Return (x, y) of the center of cell containing provided text 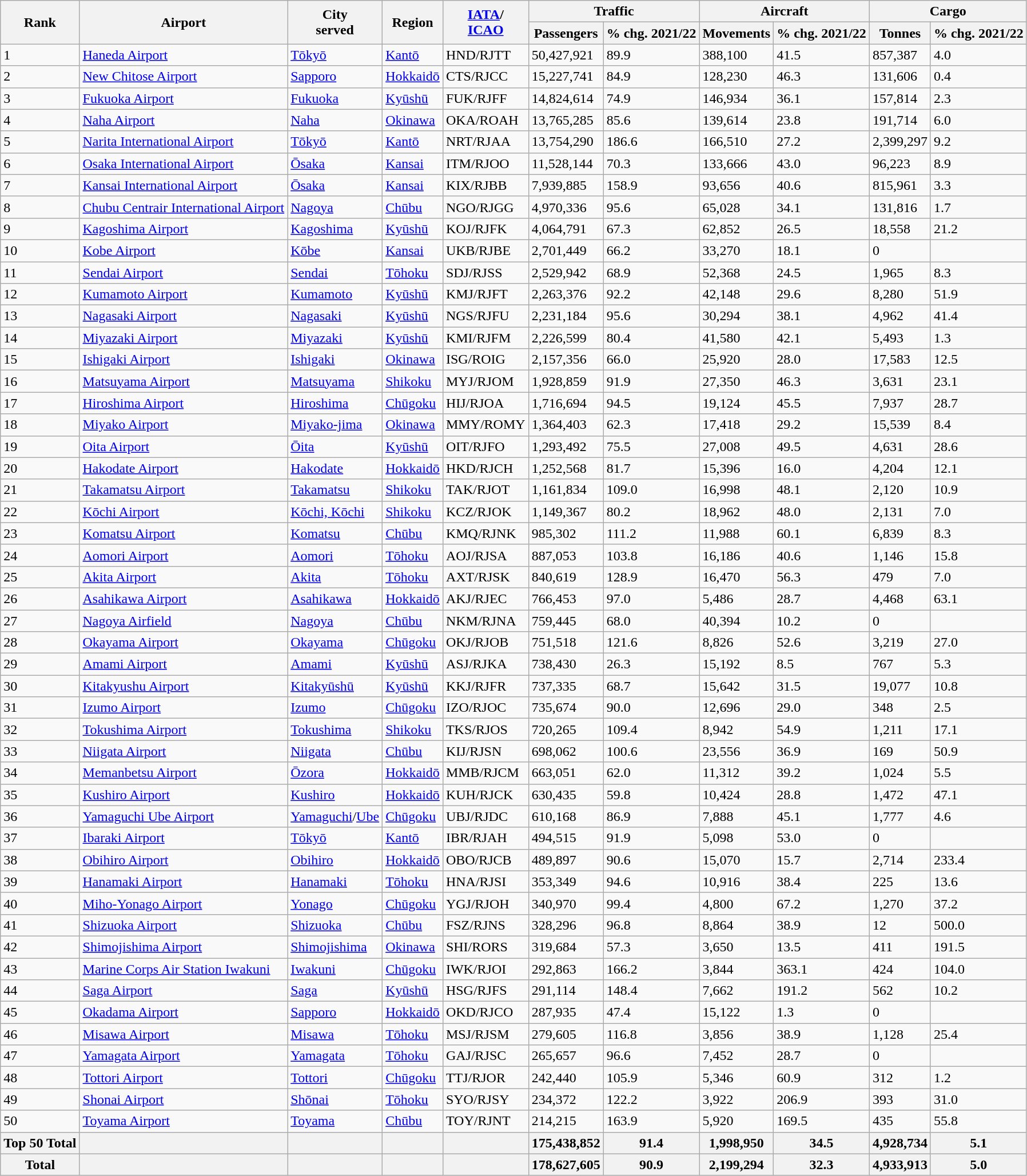
3,856 (737, 1034)
HND/RJTT (485, 55)
68.9 (651, 273)
5 (40, 142)
Haneda Airport (184, 55)
5,920 (737, 1121)
5,098 (737, 838)
74.9 (651, 98)
206.9 (822, 1099)
103.8 (651, 555)
1,024 (900, 773)
16,470 (737, 577)
41.4 (978, 316)
128,230 (737, 77)
35 (40, 795)
94.6 (651, 882)
1,472 (900, 795)
Obihiro Airport (184, 860)
163.9 (651, 1121)
23.8 (822, 120)
81.7 (651, 468)
26.5 (822, 229)
20 (40, 468)
42,148 (737, 294)
45.5 (822, 403)
13,765,285 (566, 120)
41.5 (822, 55)
424 (900, 969)
Nagasaki Airport (184, 316)
Shizuoka (335, 925)
60.9 (822, 1078)
Tokushima Airport (184, 729)
23 (40, 533)
45 (40, 1012)
67.3 (651, 229)
34 (40, 773)
4.0 (978, 55)
93,656 (737, 185)
5.5 (978, 773)
Miyazaki (335, 338)
49 (40, 1099)
39.2 (822, 773)
66.0 (651, 360)
328,296 (566, 925)
698,062 (566, 751)
47.4 (651, 1012)
29.6 (822, 294)
15,122 (737, 1012)
186.6 (651, 142)
28.6 (978, 447)
Kitakyūshū (335, 686)
494,515 (566, 838)
42.1 (822, 338)
5.3 (978, 664)
Top 50 Total (40, 1143)
393 (900, 1099)
28.0 (822, 360)
7,662 (737, 991)
Yamaguchi/Ube (335, 816)
44 (40, 991)
Kōbe (335, 250)
Akita Airport (184, 577)
3,219 (900, 643)
10,424 (737, 795)
MMB/RJCM (485, 773)
IWK/RJOI (485, 969)
191.2 (822, 991)
AKJ/RJEC (485, 599)
1.2 (978, 1078)
Fukuoka Airport (184, 98)
Kansai International Airport (184, 185)
Niigata Airport (184, 751)
17,418 (737, 425)
19 (40, 447)
Kumamoto (335, 294)
94.5 (651, 403)
33 (40, 751)
19,124 (737, 403)
24 (40, 555)
2,231,184 (566, 316)
19,077 (900, 686)
Amami Airport (184, 664)
MSJ/RJSM (485, 1034)
191,714 (900, 120)
32.3 (822, 1165)
2.3 (978, 98)
1,716,694 (566, 403)
7,888 (737, 816)
Ibaraki Airport (184, 838)
40 (40, 903)
Kumamoto Airport (184, 294)
15,227,741 (566, 77)
Miho-Yonago Airport (184, 903)
29.0 (822, 708)
Obihiro (335, 860)
11,312 (737, 773)
148.4 (651, 991)
Komatsu Airport (184, 533)
49.5 (822, 447)
21.2 (978, 229)
56.3 (822, 577)
122.2 (651, 1099)
109.4 (651, 729)
45.1 (822, 816)
NKM/RJNA (485, 620)
Nagasaki (335, 316)
2,263,376 (566, 294)
Hanamaki Airport (184, 882)
30 (40, 686)
16,998 (737, 490)
2,714 (900, 860)
242,440 (566, 1078)
32 (40, 729)
25 (40, 577)
225 (900, 882)
4,204 (900, 468)
HNA/RJSI (485, 882)
9 (40, 229)
4,468 (900, 599)
15.7 (822, 860)
27.2 (822, 142)
ASJ/RJKA (485, 664)
Kushiro (335, 795)
Chubu Centrair International Airport (184, 207)
Hiroshima Airport (184, 403)
146,934 (737, 98)
ITM/RJOO (485, 164)
12,696 (737, 708)
4.6 (978, 816)
Oita Airport (184, 447)
Sendai Airport (184, 273)
Misawa (335, 1034)
60.1 (822, 533)
1,364,403 (566, 425)
Matsuyama (335, 381)
353,349 (566, 882)
HKD/RJCH (485, 468)
48.1 (822, 490)
6 (40, 164)
11 (40, 273)
OBO/RJCB (485, 860)
SHI/RORS (485, 947)
75.5 (651, 447)
Ōzora (335, 773)
Cityserved (335, 22)
2.5 (978, 708)
Akita (335, 577)
1,928,859 (566, 381)
985,302 (566, 533)
363.1 (822, 969)
Izumo Airport (184, 708)
291,114 (566, 991)
Hakodate (335, 468)
54.9 (822, 729)
38.1 (822, 316)
Marine Corps Air Station Iwakuni (184, 969)
13,754,290 (566, 142)
TTJ/RJOR (485, 1078)
Kagoshima (335, 229)
1,777 (900, 816)
166,510 (737, 142)
1,252,568 (566, 468)
Cargo (948, 11)
265,657 (566, 1056)
Takamatsu Airport (184, 490)
15,396 (737, 468)
70.3 (651, 164)
388,100 (737, 55)
26.3 (651, 664)
Saga (335, 991)
489,897 (566, 860)
96,223 (900, 164)
169.5 (822, 1121)
Airport (184, 22)
CTS/RJCC (485, 77)
KMJ/RJFT (485, 294)
9.2 (978, 142)
128.9 (651, 577)
65,028 (737, 207)
39 (40, 882)
10.8 (978, 686)
191.5 (978, 947)
26 (40, 599)
Tottori Airport (184, 1078)
Naha Airport (184, 120)
411 (900, 947)
Shonai Airport (184, 1099)
62,852 (737, 229)
109.0 (651, 490)
857,387 (900, 55)
68.7 (651, 686)
29 (40, 664)
90.9 (651, 1165)
36.1 (822, 98)
105.9 (651, 1078)
OKJ/RJOB (485, 643)
Osaka International Airport (184, 164)
OKD/RJCO (485, 1012)
UBJ/RJDC (485, 816)
Shimojishima Airport (184, 947)
8.4 (978, 425)
133,666 (737, 164)
751,518 (566, 643)
15,070 (737, 860)
80.2 (651, 512)
43.0 (822, 164)
47.1 (978, 795)
11,988 (737, 533)
Rank (40, 22)
4,928,734 (900, 1143)
MYJ/RJOM (485, 381)
5,486 (737, 599)
Hiroshima (335, 403)
234,372 (566, 1099)
157,814 (900, 98)
48.0 (822, 512)
16.0 (822, 468)
TKS/RJOS (485, 729)
17,583 (900, 360)
37.2 (978, 903)
36.9 (822, 751)
0.4 (978, 77)
340,970 (566, 903)
815,961 (900, 185)
23.1 (978, 381)
62.3 (651, 425)
5,493 (900, 338)
HIJ/RJOA (485, 403)
24.5 (822, 273)
104.0 (978, 969)
43 (40, 969)
52.6 (822, 643)
10 (40, 250)
1,149,367 (566, 512)
6,839 (900, 533)
887,053 (566, 555)
500.0 (978, 925)
47 (40, 1056)
YGJ/RJOH (485, 903)
KIX/RJBB (485, 185)
8.5 (822, 664)
Shizuoka Airport (184, 925)
630,435 (566, 795)
37 (40, 838)
4,631 (900, 447)
3 (40, 98)
Okayama Airport (184, 643)
UKB/RJBE (485, 250)
Iwakuni (335, 969)
737,335 (566, 686)
46 (40, 1034)
40,394 (737, 620)
Movements (737, 33)
Komatsu (335, 533)
FSZ/RJNS (485, 925)
840,619 (566, 577)
3,631 (900, 381)
Total (40, 1165)
57.3 (651, 947)
Amami (335, 664)
4,800 (737, 903)
22 (40, 512)
8,864 (737, 925)
Shōnai (335, 1099)
IATA/ICAO (485, 22)
166.2 (651, 969)
90.6 (651, 860)
27 (40, 620)
38 (40, 860)
348 (900, 708)
4,933,913 (900, 1165)
KIJ/RJSN (485, 751)
3,922 (737, 1099)
41,580 (737, 338)
Okayama (335, 643)
2,701,449 (566, 250)
Izumo (335, 708)
759,445 (566, 620)
Toyama (335, 1121)
67.2 (822, 903)
IZO/RJOC (485, 708)
Matsuyama Airport (184, 381)
Yamaguchi Ube Airport (184, 816)
Toyama Airport (184, 1121)
Naha (335, 120)
59.8 (651, 795)
Kagoshima Airport (184, 229)
Hakodate Airport (184, 468)
27,008 (737, 447)
2,131 (900, 512)
139,614 (737, 120)
FUK/RJFF (485, 98)
27.0 (978, 643)
1,161,834 (566, 490)
6.0 (978, 120)
2,199,294 (737, 1165)
Narita International Airport (184, 142)
Takamatsu (335, 490)
18,558 (900, 229)
80.4 (651, 338)
10,916 (737, 882)
17 (40, 403)
479 (900, 577)
Nagoya Airfield (184, 620)
Asahikawa (335, 599)
89.9 (651, 55)
Tokushima (335, 729)
Yamagata (335, 1056)
MMY/ROMY (485, 425)
50.9 (978, 751)
Kōchi, Kōchi (335, 512)
96.8 (651, 925)
13.6 (978, 882)
51.9 (978, 294)
Yamagata Airport (184, 1056)
NRT/RJAA (485, 142)
Shimojishima (335, 947)
3,844 (737, 969)
KKJ/RJFR (485, 686)
2,226,599 (566, 338)
AXT/RJSK (485, 577)
NGO/RJGG (485, 207)
279,605 (566, 1034)
KCZ/RJOK (485, 512)
33,270 (737, 250)
36 (40, 816)
25.4 (978, 1034)
OIT/RJFO (485, 447)
3.3 (978, 185)
Aomori Airport (184, 555)
5.0 (978, 1165)
Region (413, 22)
18 (40, 425)
NGS/RJFU (485, 316)
16 (40, 381)
12.5 (978, 360)
Aomori (335, 555)
158.9 (651, 185)
1,965 (900, 273)
4,064,791 (566, 229)
1.7 (978, 207)
16,186 (737, 555)
1 (40, 55)
Tonnes (900, 33)
Okadama Airport (184, 1012)
28.8 (822, 795)
85.6 (651, 120)
SDJ/RJSS (485, 273)
15.8 (978, 555)
5,346 (737, 1078)
7,452 (737, 1056)
34.1 (822, 207)
720,265 (566, 729)
15,192 (737, 664)
562 (900, 991)
Kitakyushu Airport (184, 686)
116.8 (651, 1034)
5.1 (978, 1143)
1,146 (900, 555)
28 (40, 643)
42 (40, 947)
55.8 (978, 1121)
735,674 (566, 708)
29.2 (822, 425)
214,215 (566, 1121)
15,539 (900, 425)
Sendai (335, 273)
7 (40, 185)
233.4 (978, 860)
91.4 (651, 1143)
AOJ/RJSA (485, 555)
14,824,614 (566, 98)
2,120 (900, 490)
2,399,297 (900, 142)
Tottori (335, 1078)
131,816 (900, 207)
Traffic (614, 11)
18.1 (822, 250)
111.2 (651, 533)
KUH/RJCK (485, 795)
2 (40, 77)
27,350 (737, 381)
Memanbetsu Airport (184, 773)
31 (40, 708)
84.9 (651, 77)
41 (40, 925)
1,128 (900, 1034)
Ishigaki (335, 360)
8 (40, 207)
KMQ/RJNK (485, 533)
TOY/RJNT (485, 1121)
Ishigaki Airport (184, 360)
169 (900, 751)
GAJ/RJSC (485, 1056)
1,293,492 (566, 447)
8,280 (900, 294)
63.1 (978, 599)
66.2 (651, 250)
52,368 (737, 273)
Ōita (335, 447)
2,157,356 (566, 360)
13 (40, 316)
7,939,885 (566, 185)
175,438,852 (566, 1143)
SYO/RJSY (485, 1099)
62.0 (651, 773)
8,826 (737, 643)
IBR/RJAH (485, 838)
Kushiro Airport (184, 795)
30,294 (737, 316)
Miyako-jima (335, 425)
1,270 (900, 903)
738,430 (566, 664)
15 (40, 360)
4,970,336 (566, 207)
11,528,144 (566, 164)
Kōchi Airport (184, 512)
610,168 (566, 816)
OKA/ROAH (485, 120)
38.4 (822, 882)
18,962 (737, 512)
Miyako Airport (184, 425)
7,937 (900, 403)
50,427,921 (566, 55)
131,606 (900, 77)
25,920 (737, 360)
90.0 (651, 708)
2,529,942 (566, 273)
663,051 (566, 773)
86.9 (651, 816)
Yonago (335, 903)
31.5 (822, 686)
12.1 (978, 468)
13.5 (822, 947)
121.6 (651, 643)
766,453 (566, 599)
14 (40, 338)
287,935 (566, 1012)
KOJ/RJFK (485, 229)
Passengers (566, 33)
48 (40, 1078)
Fukuoka (335, 98)
319,684 (566, 947)
17.1 (978, 729)
Niigata (335, 751)
31.0 (978, 1099)
Miyazaki Airport (184, 338)
HSG/RJFS (485, 991)
10.9 (978, 490)
312 (900, 1078)
Asahikawa Airport (184, 599)
Hanamaki (335, 882)
21 (40, 490)
Aircraft (785, 11)
Misawa Airport (184, 1034)
23,556 (737, 751)
92.2 (651, 294)
178,627,605 (566, 1165)
435 (900, 1121)
8.9 (978, 164)
100.6 (651, 751)
ISG/ROIG (485, 360)
8,942 (737, 729)
Saga Airport (184, 991)
68.0 (651, 620)
4 (40, 120)
50 (40, 1121)
53.0 (822, 838)
34.5 (822, 1143)
Kobe Airport (184, 250)
KMI/RJFM (485, 338)
99.4 (651, 903)
97.0 (651, 599)
292,863 (566, 969)
1,211 (900, 729)
96.6 (651, 1056)
1,998,950 (737, 1143)
15,642 (737, 686)
New Chitose Airport (184, 77)
TAK/RJOT (485, 490)
767 (900, 664)
4,962 (900, 316)
3,650 (737, 947)
